Extract the [x, y] coordinate from the center of the cell holding the provided text.  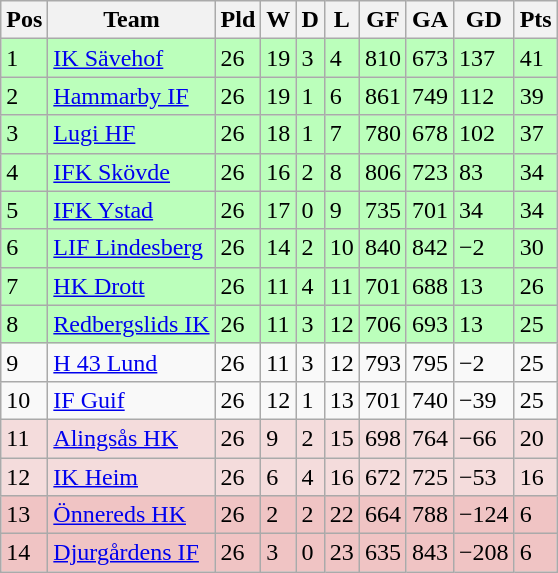
−124 [484, 515]
Lugi HF [132, 134]
698 [382, 438]
83 [484, 172]
−208 [484, 553]
30 [536, 248]
764 [430, 438]
740 [430, 400]
22 [342, 515]
843 [430, 553]
725 [430, 477]
GF [382, 20]
IFK Skövde [132, 172]
Önnereds HK [132, 515]
HK Drott [132, 286]
D [310, 20]
GD [484, 20]
18 [278, 134]
−39 [484, 400]
112 [484, 96]
137 [484, 58]
693 [430, 324]
706 [382, 324]
688 [430, 286]
749 [430, 96]
793 [382, 362]
Djurgårdens IF [132, 553]
H 43 Lund [132, 362]
LIF Lindesberg [132, 248]
678 [430, 134]
723 [430, 172]
673 [430, 58]
806 [382, 172]
Redbergslids IK [132, 324]
W [278, 20]
Hammarby IF [132, 96]
GA [430, 20]
664 [382, 515]
IFK Ystad [132, 210]
788 [430, 515]
102 [484, 134]
17 [278, 210]
20 [536, 438]
23 [342, 553]
5 [24, 210]
IF Guif [132, 400]
39 [536, 96]
15 [342, 438]
Pos [24, 20]
41 [536, 58]
840 [382, 248]
37 [536, 134]
842 [430, 248]
635 [382, 553]
Pld [238, 20]
IK Heim [132, 477]
861 [382, 96]
IK Sävehof [132, 58]
810 [382, 58]
−53 [484, 477]
−66 [484, 438]
780 [382, 134]
735 [382, 210]
672 [382, 477]
Alingsås HK [132, 438]
L [342, 20]
795 [430, 362]
Team [132, 20]
Pts [536, 20]
